Provide the [x, y] coordinate of the cell's center where the given text is located.  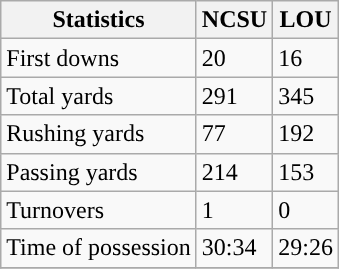
345 [306, 96]
NCSU [234, 20]
Rushing yards [99, 134]
20 [234, 58]
Passing yards [99, 172]
16 [306, 58]
Total yards [99, 96]
291 [234, 96]
Statistics [99, 20]
Time of possession [99, 248]
0 [306, 210]
77 [234, 134]
First downs [99, 58]
214 [234, 172]
29:26 [306, 248]
1 [234, 210]
Turnovers [99, 210]
192 [306, 134]
30:34 [234, 248]
153 [306, 172]
LOU [306, 20]
